Detect which cell encompasses the target text, then output its [X, Y] center coordinate. 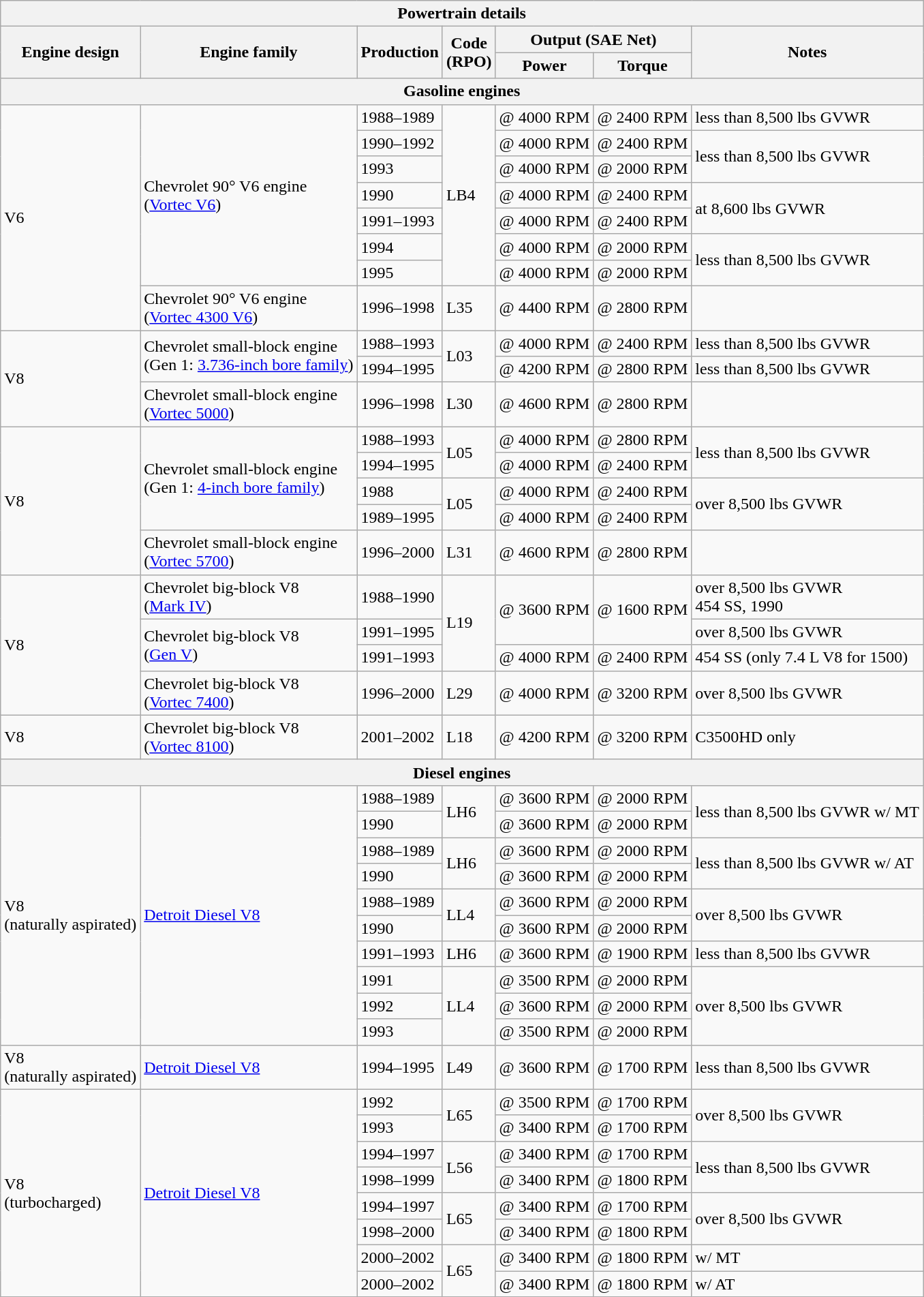
Chevrolet 90° V6 engine(Vortec 4300 V6) [249, 308]
@ 4400 RPM [544, 308]
less than 8,500 lbs GVWR w/ MT [807, 811]
1998–2000 [399, 1232]
Chevrolet small-block engine(Vortec 5700) [249, 552]
1991 [399, 980]
1995 [399, 273]
w/ MT [807, 1257]
Chevrolet 90° V6 engine(Vortec V6) [249, 195]
Chevrolet big-block V8(Vortec 8100) [249, 737]
over 8,500 lbs GVWR454 SS, 1990 [807, 597]
1988 [399, 491]
1989–1995 [399, 517]
Chevrolet big-block V8(Vortec 7400) [249, 692]
1998–1999 [399, 1180]
Output (SAE Net) [594, 40]
Gasoline engines [462, 91]
Chevrolet big-block V8(Mark IV) [249, 597]
Engine design [71, 52]
1991–1995 [399, 632]
Power [544, 65]
Torque [643, 65]
1994 [399, 247]
L35 [469, 308]
L30 [469, 405]
L03 [469, 356]
V8(turbocharged) [71, 1193]
less than 8,500 lbs GVWR w/ AT [807, 863]
1990–1992 [399, 143]
1988–1990 [399, 597]
L19 [469, 623]
Powertrain details [462, 14]
Diesel engines [462, 772]
L49 [469, 1067]
L29 [469, 692]
Chevrolet big-block V8(Gen V) [249, 645]
@ 1600 RPM [643, 609]
Chevrolet small-block engine(Vortec 5000) [249, 405]
V6 [71, 217]
Production [399, 52]
L56 [469, 1167]
@ 1900 RPM [643, 954]
454 SS (only 7.4 L V8 for 1500) [807, 658]
L18 [469, 737]
2001–2002 [399, 737]
LB4 [469, 195]
Engine family [249, 52]
C3500HD only [807, 737]
L31 [469, 552]
Code(RPO) [469, 52]
w/ AT [807, 1283]
at 8,600 lbs GVWR [807, 208]
Notes [807, 52]
Chevrolet small-block engine(Gen 1: 4-inch bore family) [249, 478]
Chevrolet small-block engine(Gen 1: 3.736-inch bore family) [249, 356]
